For the text-containing cell, return its midpoint in (x, y) coordinate format. 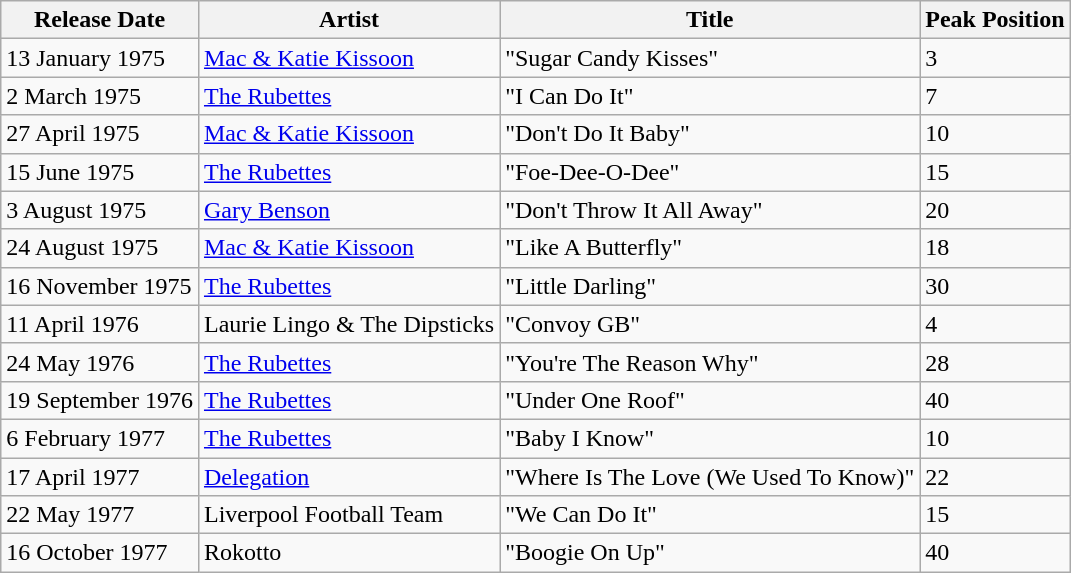
6 February 1977 (100, 438)
15 June 1975 (100, 172)
24 August 1975 (100, 248)
22 May 1977 (100, 515)
Delegation (348, 477)
Artist (348, 20)
13 January 1975 (100, 58)
"Don't Do It Baby" (710, 134)
Gary Benson (348, 210)
"Under One Roof" (710, 400)
24 May 1976 (100, 362)
7 (995, 96)
28 (995, 362)
"Baby I Know" (710, 438)
20 (995, 210)
3 August 1975 (100, 210)
"I Can Do It" (710, 96)
4 (995, 324)
2 March 1975 (100, 96)
19 September 1976 (100, 400)
16 October 1977 (100, 553)
3 (995, 58)
"You're The Reason Why" (710, 362)
Peak Position (995, 20)
"Little Darling" (710, 286)
"Convoy GB" (710, 324)
17 April 1977 (100, 477)
"Boogie On Up" (710, 553)
18 (995, 248)
"Like A Butterfly" (710, 248)
Title (710, 20)
"Sugar Candy Kisses" (710, 58)
Rokotto (348, 553)
30 (995, 286)
Release Date (100, 20)
Liverpool Football Team (348, 515)
Laurie Lingo & The Dipsticks (348, 324)
11 April 1976 (100, 324)
"Where Is The Love (We Used To Know)" (710, 477)
22 (995, 477)
27 April 1975 (100, 134)
"Don't Throw It All Away" (710, 210)
"Foe-Dee-O-Dee" (710, 172)
16 November 1975 (100, 286)
"We Can Do It" (710, 515)
